Identify which cell holds the provided text, then report its (x, y) central coordinate. 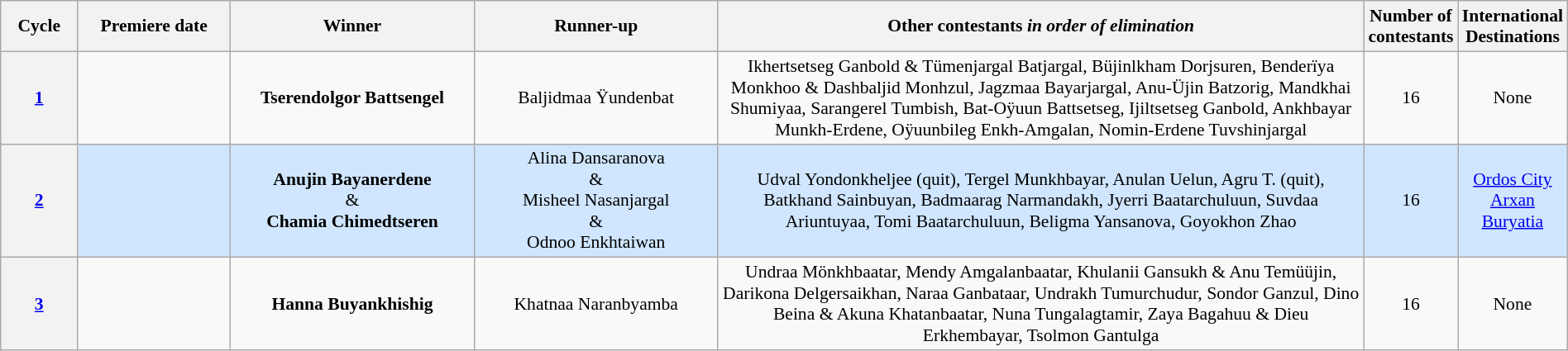
Winner (352, 26)
3 (40, 304)
Khatnaa Naranbyamba (595, 304)
Premiere date (154, 26)
Runner-up (595, 26)
Tserendolgor Battsengel (352, 97)
Anujin Bayanerdene & Chamia Chimedtseren (352, 201)
Number of contestants (1411, 26)
International Destinations (1513, 26)
2 (40, 201)
Baljidmaa Ÿundenbat (595, 97)
1 (40, 97)
Hanna Buyankhishig (352, 304)
Cycle (40, 26)
Other contestants in order of elimination (1040, 26)
Ordos CityArxanBuryatia (1513, 201)
Alina Dansaranova& Misheel Nasanjargal & Odnoo Enkhtaiwan (595, 201)
